Provide the (x, y) coordinate of the cell's center where the given text is located.  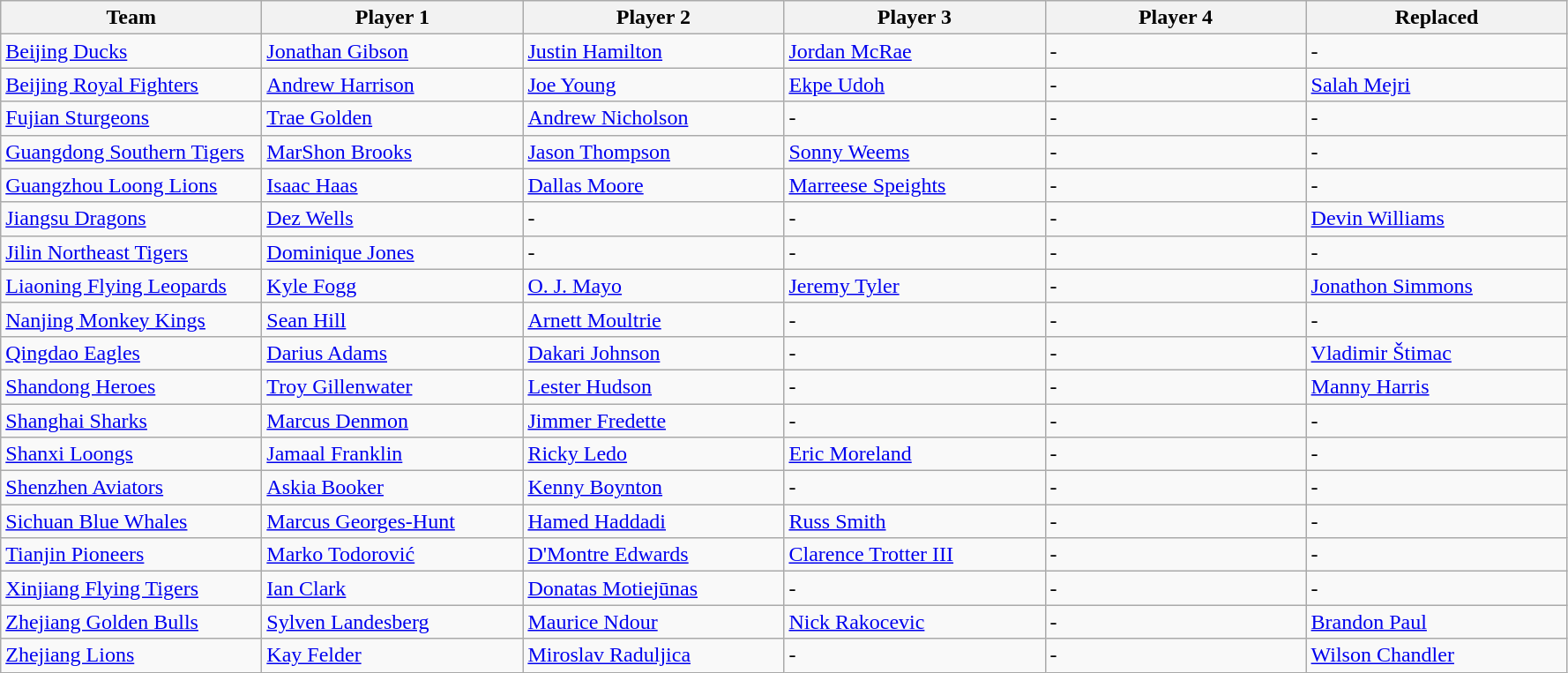
Salah Mejri (1437, 85)
Ian Clark (392, 588)
Clarence Trotter III (915, 555)
Troy Gillenwater (392, 386)
Team (131, 18)
Jordan McRae (915, 51)
Shenzhen Aviators (131, 488)
Russ Smith (915, 521)
Nick Rakocevic (915, 622)
Jimmer Fredette (653, 421)
Vladimir Štimac (1437, 353)
Kenny Boynton (653, 488)
Dominique Jones (392, 252)
Shanghai Sharks (131, 421)
Guangzhou Loong Lions (131, 185)
Darius Adams (392, 353)
Jonathan Gibson (392, 51)
Player 3 (915, 18)
D'Montre Edwards (653, 555)
Beijing Ducks (131, 51)
Miroslav Raduljica (653, 655)
Sonny Weems (915, 152)
Player 4 (1176, 18)
Tianjin Pioneers (131, 555)
Andrew Harrison (392, 85)
Nanjing Monkey Kings (131, 319)
Replaced (1437, 18)
Ricky Ledo (653, 454)
Liaoning Flying Leopards (131, 286)
Joe Young (653, 85)
Fujian Sturgeons (131, 118)
Isaac Haas (392, 185)
Kay Felder (392, 655)
Beijing Royal Fighters (131, 85)
Devin Williams (1437, 219)
Qingdao Eagles (131, 353)
Zhejiang Golden Bulls (131, 622)
Jamaal Franklin (392, 454)
Maurice Ndour (653, 622)
Xinjiang Flying Tigers (131, 588)
Marcus Georges-Hunt (392, 521)
Ekpe Udoh (915, 85)
Marcus Denmon (392, 421)
Manny Harris (1437, 386)
Lester Hudson (653, 386)
Dez Wells (392, 219)
Sylven Landesberg (392, 622)
Guangdong Southern Tigers (131, 152)
Player 1 (392, 18)
Eric Moreland (915, 454)
Arnett Moultrie (653, 319)
Wilson Chandler (1437, 655)
Donatas Motiejūnas (653, 588)
Jonathon Simmons (1437, 286)
Brandon Paul (1437, 622)
Hamed Haddadi (653, 521)
O. J. Mayo (653, 286)
Jilin Northeast Tigers (131, 252)
Kyle Fogg (392, 286)
Shanxi Loongs (131, 454)
Trae Golden (392, 118)
MarShon Brooks (392, 152)
Jiangsu Dragons (131, 219)
Dallas Moore (653, 185)
Sichuan Blue Whales (131, 521)
Andrew Nicholson (653, 118)
Marko Todorović (392, 555)
Askia Booker (392, 488)
Shandong Heroes (131, 386)
Zhejiang Lions (131, 655)
Sean Hill (392, 319)
Dakari Johnson (653, 353)
Jeremy Tyler (915, 286)
Marreese Speights (915, 185)
Player 2 (653, 18)
Justin Hamilton (653, 51)
Jason Thompson (653, 152)
